Determine the [X, Y] coordinate at the center of the cell enclosing the given text.  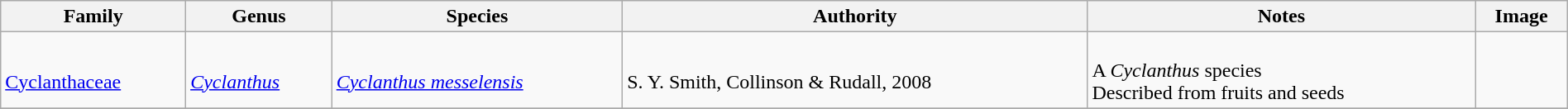
Cyclanthus messelensis [476, 70]
Family [93, 17]
Notes [1282, 17]
Image [1522, 17]
S. Y. Smith, Collinson & Rudall, 2008 [855, 70]
Genus [260, 17]
Cyclanthaceae [93, 70]
Cyclanthus [260, 70]
Authority [855, 17]
Species [476, 17]
A Cyclanthus speciesDescribed from fruits and seeds [1282, 70]
